Locate the cell with the specified text and output its (X, Y) center coordinate. 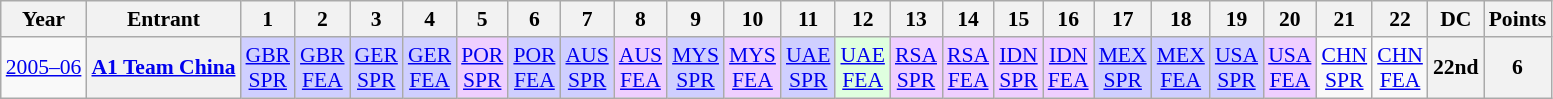
16 (1068, 19)
GERFEA (430, 68)
17 (1123, 19)
CHNFEA (1400, 68)
19 (1236, 19)
USAFEA (1290, 68)
USASPR (1236, 68)
UAESPR (808, 68)
Entrant (163, 19)
DC (1456, 19)
8 (640, 19)
A1 Team China (163, 68)
Year (44, 19)
MEXFEA (1181, 68)
22nd (1456, 68)
5 (482, 19)
GBRFEA (322, 68)
PORFEA (534, 68)
22 (1400, 19)
MYSFEA (752, 68)
12 (862, 19)
11 (808, 19)
20 (1290, 19)
2005–06 (44, 68)
9 (696, 19)
CHNSPR (1344, 68)
MYSSPR (696, 68)
10 (752, 19)
Points (1518, 19)
4 (430, 19)
18 (1181, 19)
AUSSPR (586, 68)
3 (376, 19)
IDNFEA (1068, 68)
7 (586, 19)
UAEFEA (862, 68)
RSASPR (916, 68)
GBRSPR (268, 68)
1 (268, 19)
AUSFEA (640, 68)
MEXSPR (1123, 68)
GERSPR (376, 68)
IDNSPR (1018, 68)
15 (1018, 19)
14 (968, 19)
2 (322, 19)
13 (916, 19)
PORSPR (482, 68)
21 (1344, 19)
RSAFEA (968, 68)
